Pinpoint the cell where the given text exists, returning its [x, y] midpoint coordinate. 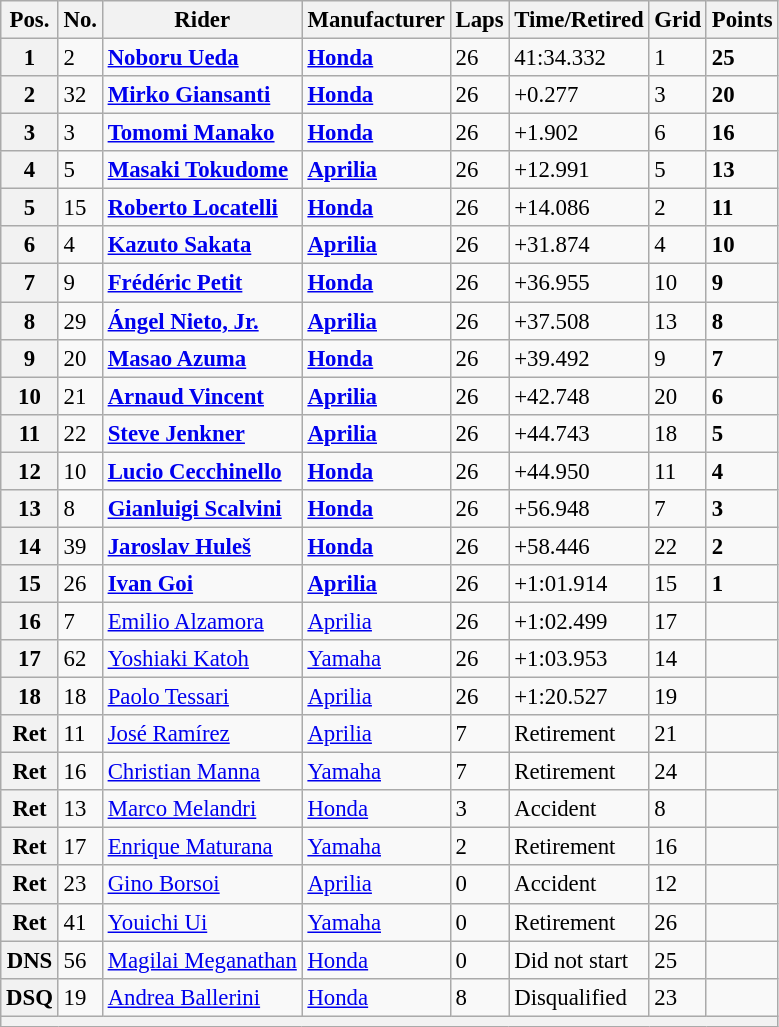
+1:02.499 [579, 621]
Grid [678, 20]
Ángel Nieto, Jr. [202, 321]
+44.950 [579, 471]
+12.991 [579, 170]
Andrea Ballerini [202, 997]
Lucio Cecchinello [202, 471]
Youichi Ui [202, 922]
Laps [480, 20]
Magilai Meganathan [202, 960]
32 [80, 95]
Rider [202, 20]
DSQ [30, 997]
+37.508 [579, 321]
+56.948 [579, 509]
Emilio Alzamora [202, 621]
Marco Melandri [202, 809]
+1:03.953 [579, 659]
Jaroslav Huleš [202, 546]
29 [80, 321]
56 [80, 960]
Tomomi Manako [202, 133]
Pos. [30, 20]
Did not start [579, 960]
62 [80, 659]
No. [80, 20]
+39.492 [579, 358]
Ivan Goi [202, 584]
+0.277 [579, 95]
24 [678, 772]
+1:20.527 [579, 697]
Time/Retired [579, 20]
Masao Azuma [202, 358]
+42.748 [579, 396]
Paolo Tessari [202, 697]
+44.743 [579, 433]
41 [80, 922]
+14.086 [579, 208]
Mirko Giansanti [202, 95]
Points [742, 20]
Frédéric Petit [202, 283]
José Ramírez [202, 734]
Christian Manna [202, 772]
Masaki Tokudome [202, 170]
+58.446 [579, 546]
Gino Borsoi [202, 885]
Roberto Locatelli [202, 208]
Gianluigi Scalvini [202, 509]
+36.955 [579, 283]
Steve Jenkner [202, 433]
Kazuto Sakata [202, 245]
DNS [30, 960]
+31.874 [579, 245]
Manufacturer [376, 20]
Arnaud Vincent [202, 396]
41:34.332 [579, 58]
Enrique Maturana [202, 847]
39 [80, 546]
Yoshiaki Katoh [202, 659]
+1:01.914 [579, 584]
Noboru Ueda [202, 58]
Disqualified [579, 997]
+1.902 [579, 133]
